Provide the (X, Y) coordinate of the cell's center where the given text is located.  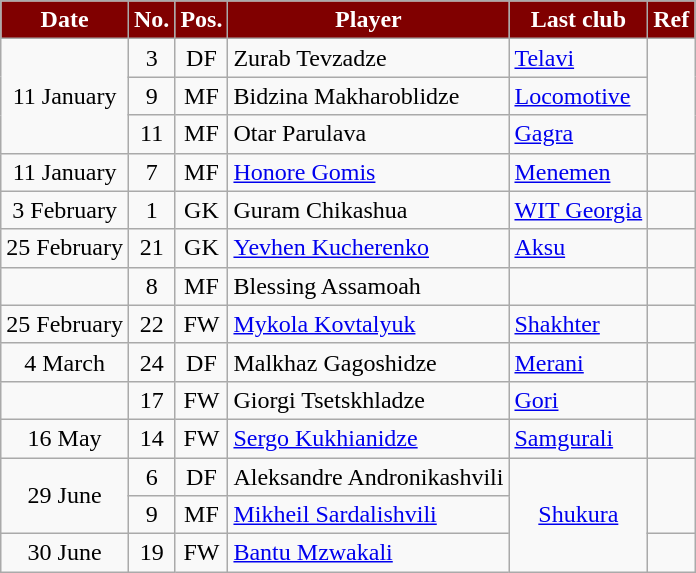
6 (151, 477)
Shakhter (578, 324)
16 May (65, 438)
Zurab Tevzadze (368, 58)
3 (151, 58)
Blessing Assamoah (368, 286)
Samgurali (578, 438)
Ref (672, 20)
WIT Georgia (578, 210)
Shukura (578, 515)
Bidzina Makharoblidze (368, 96)
24 (151, 362)
14 (151, 438)
Mikheil Sardalishvili (368, 515)
Giorgi Tsetskhladze (368, 400)
Honore Gomis (368, 172)
Guram Chikashua (368, 210)
Menemen (578, 172)
Bantu Mzwakali (368, 553)
Locomotive (578, 96)
11 (151, 134)
Last club (578, 20)
Mykola Kovtalyuk (368, 324)
19 (151, 553)
1 (151, 210)
Pos. (202, 20)
Otar Parulava (368, 134)
8 (151, 286)
4 March (65, 362)
Player (368, 20)
Yevhen Kucherenko (368, 248)
3 February (65, 210)
Gagra (578, 134)
Telavi (578, 58)
No. (151, 20)
30 June (65, 553)
Merani (578, 362)
29 June (65, 496)
Date (65, 20)
Sergo Kukhianidze (368, 438)
Gori (578, 400)
21 (151, 248)
22 (151, 324)
Aleksandre Andronikashvili (368, 477)
Malkhaz Gagoshidze (368, 362)
17 (151, 400)
Aksu (578, 248)
7 (151, 172)
